From the cell containing the given text, extract its center point as [x, y] coordinate. 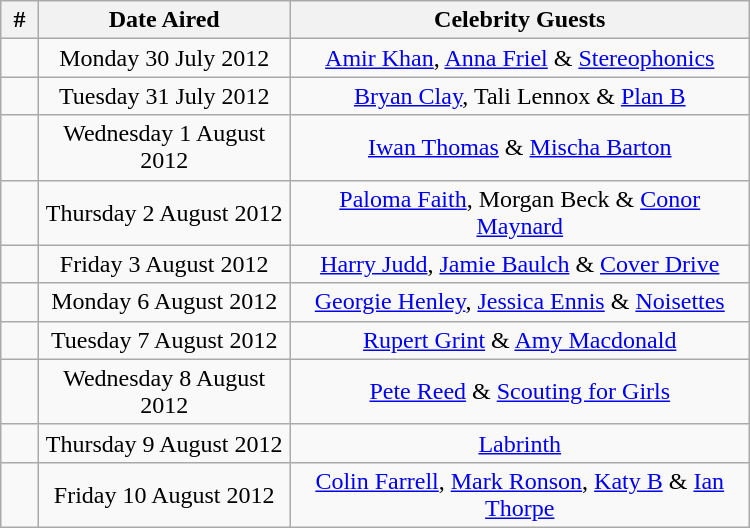
Paloma Faith, Morgan Beck & Conor Maynard [520, 212]
Celebrity Guests [520, 20]
Harry Judd, Jamie Baulch & Cover Drive [520, 264]
# [20, 20]
Colin Farrell, Mark Ronson, Katy B & Ian Thorpe [520, 494]
Monday 30 July 2012 [164, 58]
Bryan Clay, Tali Lennox & Plan B [520, 96]
Amir Khan, Anna Friel & Stereophonics [520, 58]
Date Aired [164, 20]
Wednesday 8 August 2012 [164, 392]
Friday 3 August 2012 [164, 264]
Pete Reed & Scouting for Girls [520, 392]
Labrinth [520, 443]
Georgie Henley, Jessica Ennis & Noisettes [520, 302]
Rupert Grint & Amy Macdonald [520, 340]
Iwan Thomas & Mischa Barton [520, 148]
Thursday 2 August 2012 [164, 212]
Friday 10 August 2012 [164, 494]
Tuesday 31 July 2012 [164, 96]
Wednesday 1 August 2012 [164, 148]
Tuesday 7 August 2012 [164, 340]
Thursday 9 August 2012 [164, 443]
Monday 6 August 2012 [164, 302]
